Determine the [X, Y] coordinate at the center of the cell enclosing the given text.  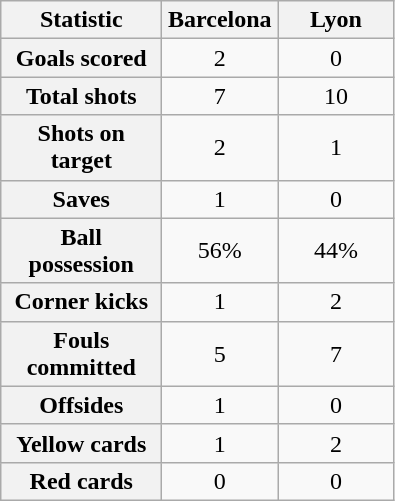
Red cards [82, 481]
Barcelona [220, 20]
Corner kicks [82, 302]
Yellow cards [82, 443]
56% [220, 250]
Offsides [82, 405]
Total shots [82, 96]
Lyon [336, 20]
Goals scored [82, 58]
Fouls committed [82, 354]
Saves [82, 199]
10 [336, 96]
5 [220, 354]
Ball possession [82, 250]
Statistic [82, 20]
Shots on target [82, 148]
44% [336, 250]
